From the cell containing the given text, extract its center point as [X, Y] coordinate. 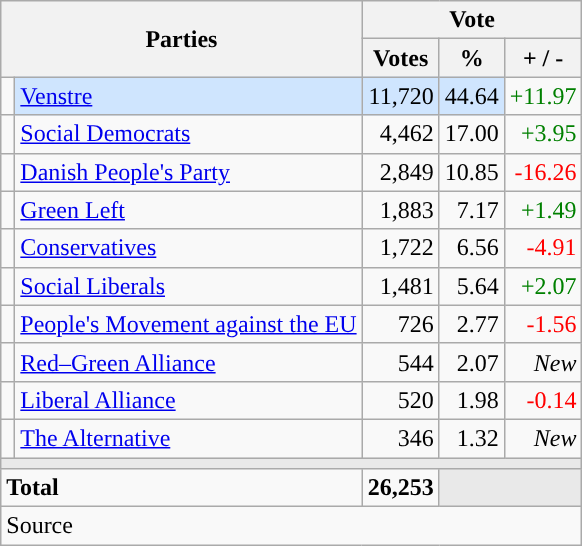
Social Liberals [188, 286]
Conservatives [188, 248]
4,462 [400, 134]
1,481 [400, 286]
-1.56 [543, 324]
People's Movement against the EU [188, 324]
7.17 [472, 210]
2,849 [400, 172]
+1.49 [543, 210]
2.07 [472, 362]
+3.95 [543, 134]
Danish People's Party [188, 172]
726 [400, 324]
-16.26 [543, 172]
544 [400, 362]
11,720 [400, 96]
520 [400, 400]
44.64 [472, 96]
1,722 [400, 248]
-0.14 [543, 400]
5.64 [472, 286]
+11.97 [543, 96]
Total [182, 488]
+ / - [543, 58]
The Alternative [188, 438]
% [472, 58]
26,253 [400, 488]
1,883 [400, 210]
Liberal Alliance [188, 400]
Source [292, 526]
Social Democrats [188, 134]
Green Left [188, 210]
17.00 [472, 134]
+2.07 [543, 286]
2.77 [472, 324]
6.56 [472, 248]
1.32 [472, 438]
Votes [400, 58]
Red–Green Alliance [188, 362]
Vote [472, 20]
1.98 [472, 400]
346 [400, 438]
10.85 [472, 172]
Parties [182, 39]
-4.91 [543, 248]
Venstre [188, 96]
